Capture the cell that displays the provided text and extract its (X, Y) central coordinate. 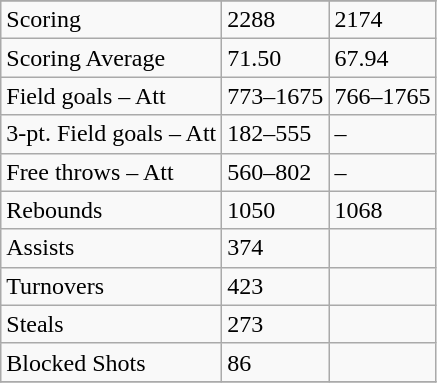
1050 (276, 210)
67.94 (382, 58)
374 (276, 248)
71.50 (276, 58)
2174 (382, 20)
Turnovers (112, 286)
423 (276, 286)
Blocked Shots (112, 362)
273 (276, 324)
182–555 (276, 134)
766–1765 (382, 96)
Scoring Average (112, 58)
86 (276, 362)
Steals (112, 324)
Field goals – Att (112, 96)
2288 (276, 20)
3-pt. Field goals – Att (112, 134)
560–802 (276, 172)
Free throws – Att (112, 172)
773–1675 (276, 96)
Scoring (112, 20)
Assists (112, 248)
1068 (382, 210)
Rebounds (112, 210)
